Search for the cell housing the specified text and yield its [x, y] center coordinate. 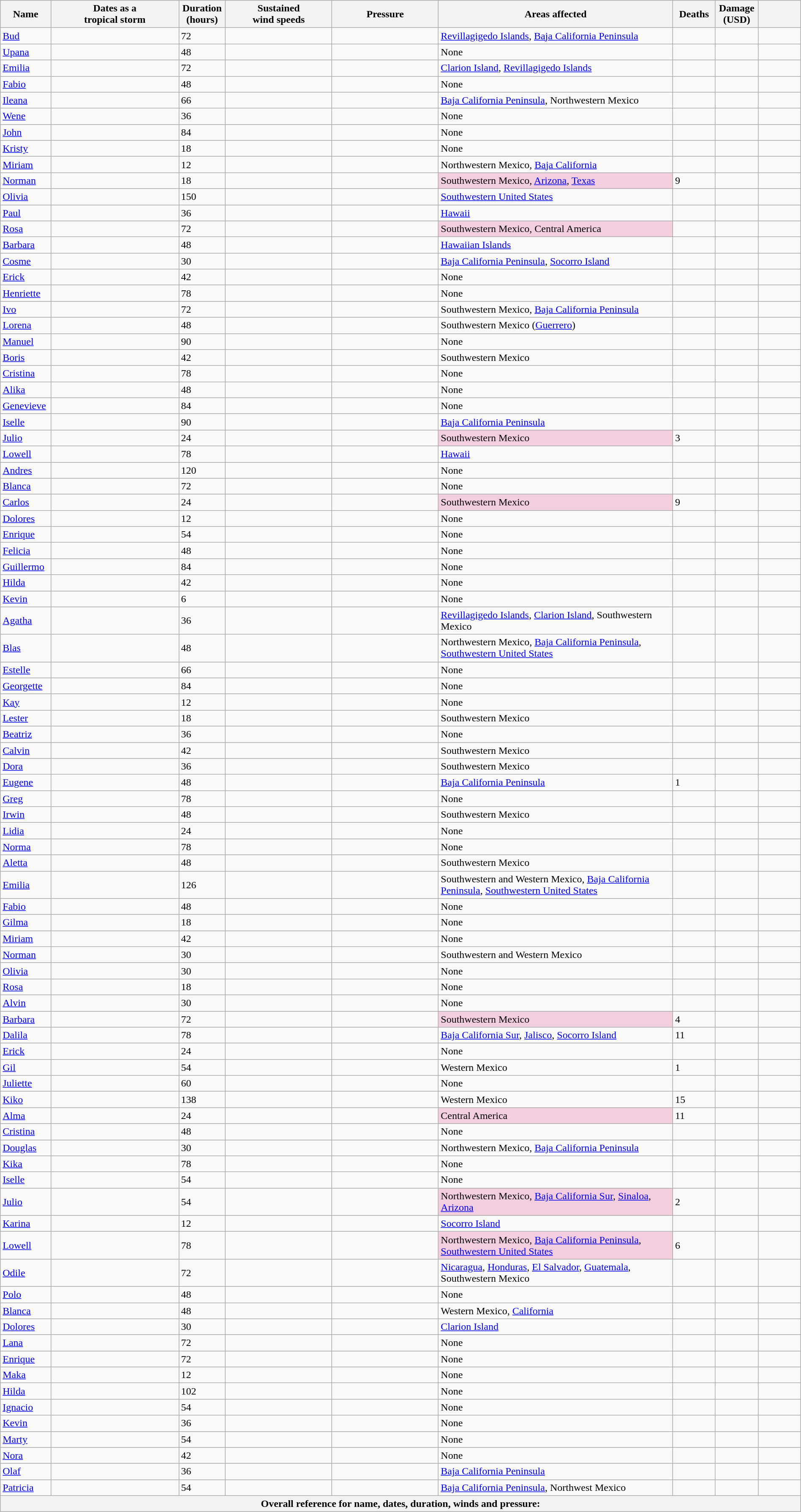
Baja California Sur, Jalisco, Socorro Island [556, 1035]
Dora [26, 767]
Areas affected [556, 14]
Genevieve [26, 406]
Karina [26, 1223]
Sustainedwind speeds [279, 14]
Clarion Island, Revillagigedo Islands [556, 68]
2 [694, 1202]
Southwestern Mexico, Central America [556, 229]
150 [202, 197]
Alma [26, 1116]
102 [202, 1391]
Lester [26, 718]
Guillermo [26, 567]
Paul [26, 213]
Norma [26, 847]
Nora [26, 1455]
Kiko [26, 1100]
Hawaiian Islands [556, 245]
Ignacio [26, 1407]
Blas [26, 648]
Dates as atropical storm [115, 14]
Central America [556, 1116]
Agatha [26, 620]
3 [694, 438]
15 [694, 1100]
Lorena [26, 325]
Revillagigedo Islands, Clarion Island, Southwestern Mexico [556, 620]
Alika [26, 390]
Gilma [26, 922]
Manuel [26, 341]
Polo [26, 1294]
Odile [26, 1273]
Clarion Island [556, 1327]
Kay [26, 702]
Juliette [26, 1084]
Upana [26, 52]
Boris [26, 358]
Patricia [26, 1487]
Irwin [26, 815]
Socorro Island [556, 1223]
Kika [26, 1164]
Aletta [26, 863]
Andres [26, 470]
Bud [26, 36]
Maka [26, 1375]
138 [202, 1100]
Gil [26, 1067]
Estelle [26, 670]
126 [202, 885]
120 [202, 470]
Northwestern Mexico, Baja California [556, 164]
Greg [26, 799]
Calvin [26, 750]
Southwestern United States [556, 197]
Henriette [26, 293]
Duration(hours) [202, 14]
Southwestern Mexico, Baja California Peninsula [556, 309]
John [26, 132]
Nicaragua, Honduras, El Salvador, Guatemala, Southwestern Mexico [556, 1273]
Marty [26, 1439]
Northwestern Mexico, Baja California Sur, Sinaloa, Arizona [556, 1202]
Beatriz [26, 734]
Georgette [26, 686]
Douglas [26, 1148]
Overall reference for name, dates, duration, winds and pressure: [400, 1504]
Dalila [26, 1035]
Pressure [385, 14]
Southwestern and Western Mexico, Baja California Peninsula, Southwestern United States [556, 885]
Wene [26, 116]
Cosme [26, 261]
Baja California Peninsula, Socorro Island [556, 261]
Deaths [694, 14]
Olaf [26, 1471]
Southwestern Mexico (Guerrero) [556, 325]
Damage(USD) [737, 14]
Southwestern Mexico, Arizona, Texas [556, 180]
Western Mexico, California [556, 1310]
Southwestern and Western Mexico [556, 955]
Lidia [26, 831]
Eugene [26, 783]
4 [694, 1019]
Northwestern Mexico, Baja California Peninsula [556, 1148]
60 [202, 1084]
Felicia [26, 551]
Baja California Peninsula, Northwest Mexico [556, 1487]
Ileana [26, 100]
Revillagigedo Islands, Baja California Peninsula [556, 36]
Baja California Peninsula, Northwestern Mexico [556, 100]
Carlos [26, 502]
Lana [26, 1343]
Name [26, 14]
Alvin [26, 1003]
Ivo [26, 309]
Kristy [26, 148]
